Identify which cell holds the provided text, then report its [X, Y] central coordinate. 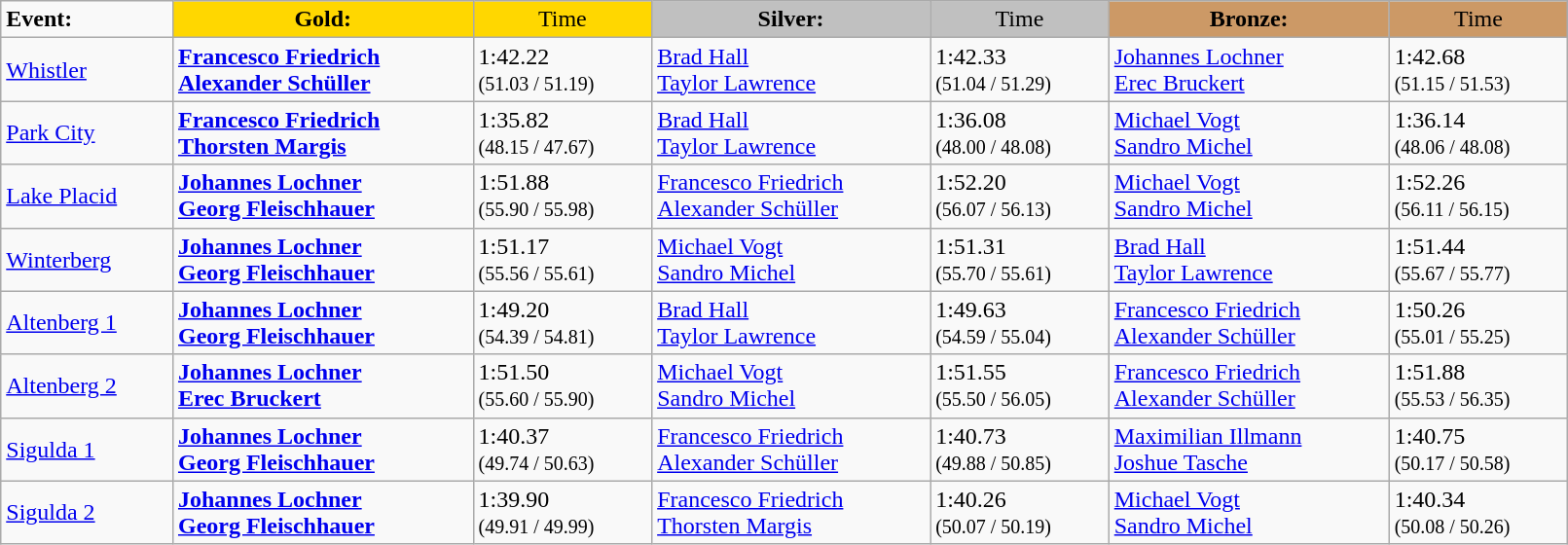
1:49.20(54.39 / 54.81) [563, 323]
1:51.88(55.90 / 55.98) [563, 197]
Sigulda 2 [88, 512]
Altenberg 1 [88, 323]
1:36.14(48.06 / 48.08) [1478, 132]
Park City [88, 132]
1:51.88(55.53 / 56.35) [1478, 385]
Altenberg 2 [88, 385]
1:40.34(50.08 / 50.26) [1478, 512]
1:42.68(51.15 / 51.53) [1478, 70]
1:39.90(49.91 / 49.99) [563, 512]
1:42.22(51.03 / 51.19) [563, 70]
Maximilian IllmannJoshue Tasche [1249, 450]
1:51.50(55.60 / 55.90) [563, 385]
Gold: [323, 19]
1:51.44(55.67 / 55.77) [1478, 259]
1:40.37(49.74 / 50.63) [563, 450]
1:51.31(55.70 / 55.61) [1020, 259]
1:51.55(55.50 / 56.05) [1020, 385]
Sigulda 1 [88, 450]
Lake Placid [88, 197]
1:36.08(48.00 / 48.08) [1020, 132]
1:35.82(48.15 / 47.67) [563, 132]
1:40.75(50.17 / 50.58) [1478, 450]
1:52.26(56.11 / 56.15) [1478, 197]
Winterberg [88, 259]
Bronze: [1249, 19]
1:52.20(56.07 / 56.13) [1020, 197]
Whistler [88, 70]
1:50.26(55.01 / 55.25) [1478, 323]
Silver: [791, 19]
1:51.17(55.56 / 55.61) [563, 259]
1:42.33(51.04 / 51.29) [1020, 70]
Event: [88, 19]
1:40.26(50.07 / 50.19) [1020, 512]
1:49.63(54.59 / 55.04) [1020, 323]
1:40.73(49.88 / 50.85) [1020, 450]
